Scan for the cell matching the given text and deliver its (x, y) coordinate at center. 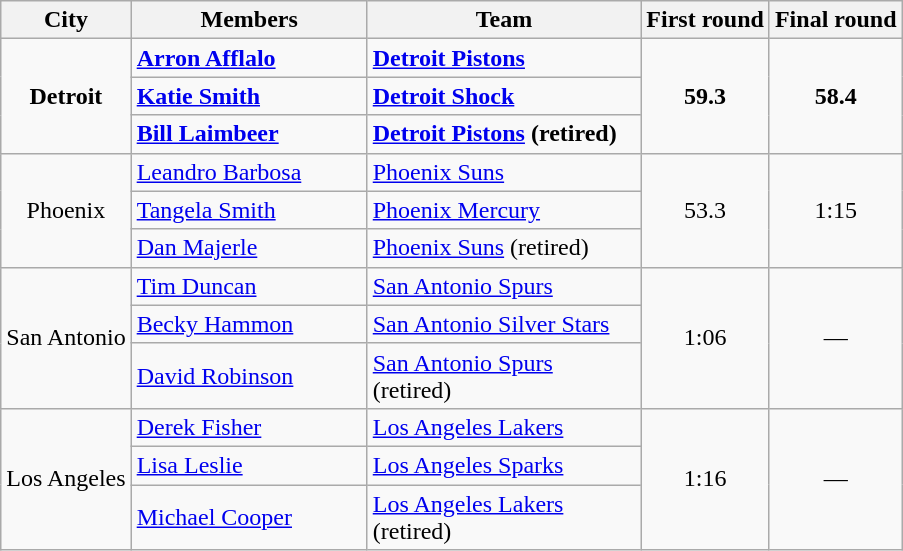
Phoenix Suns (504, 172)
Arron Afflalo (249, 58)
Dan Majerle (249, 248)
1:06 (706, 338)
Phoenix (66, 210)
53.3 (706, 210)
San Antonio Silver Stars (504, 324)
David Robinson (249, 376)
Lisa Leslie (249, 465)
1:16 (706, 478)
San Antonio Spurs (retired) (504, 376)
Los Angeles (66, 478)
Detroit Pistons (504, 58)
Members (249, 20)
Leandro Barbosa (249, 172)
Derek Fisher (249, 427)
Michael Cooper (249, 516)
Tim Duncan (249, 286)
Los Angeles Sparks (504, 465)
Team (504, 20)
Phoenix Mercury (504, 210)
Tangela Smith (249, 210)
Detroit Shock (504, 96)
Los Angeles Lakers (retired) (504, 516)
Phoenix Suns (retired) (504, 248)
Katie Smith (249, 96)
San Antonio Spurs (504, 286)
Becky Hammon (249, 324)
Detroit Pistons (retired) (504, 134)
58.4 (836, 96)
Los Angeles Lakers (504, 427)
First round (706, 20)
Bill Laimbeer (249, 134)
Final round (836, 20)
San Antonio (66, 338)
59.3 (706, 96)
1:15 (836, 210)
Detroit (66, 96)
City (66, 20)
